From the cell containing the given text, extract its center point as [x, y] coordinate. 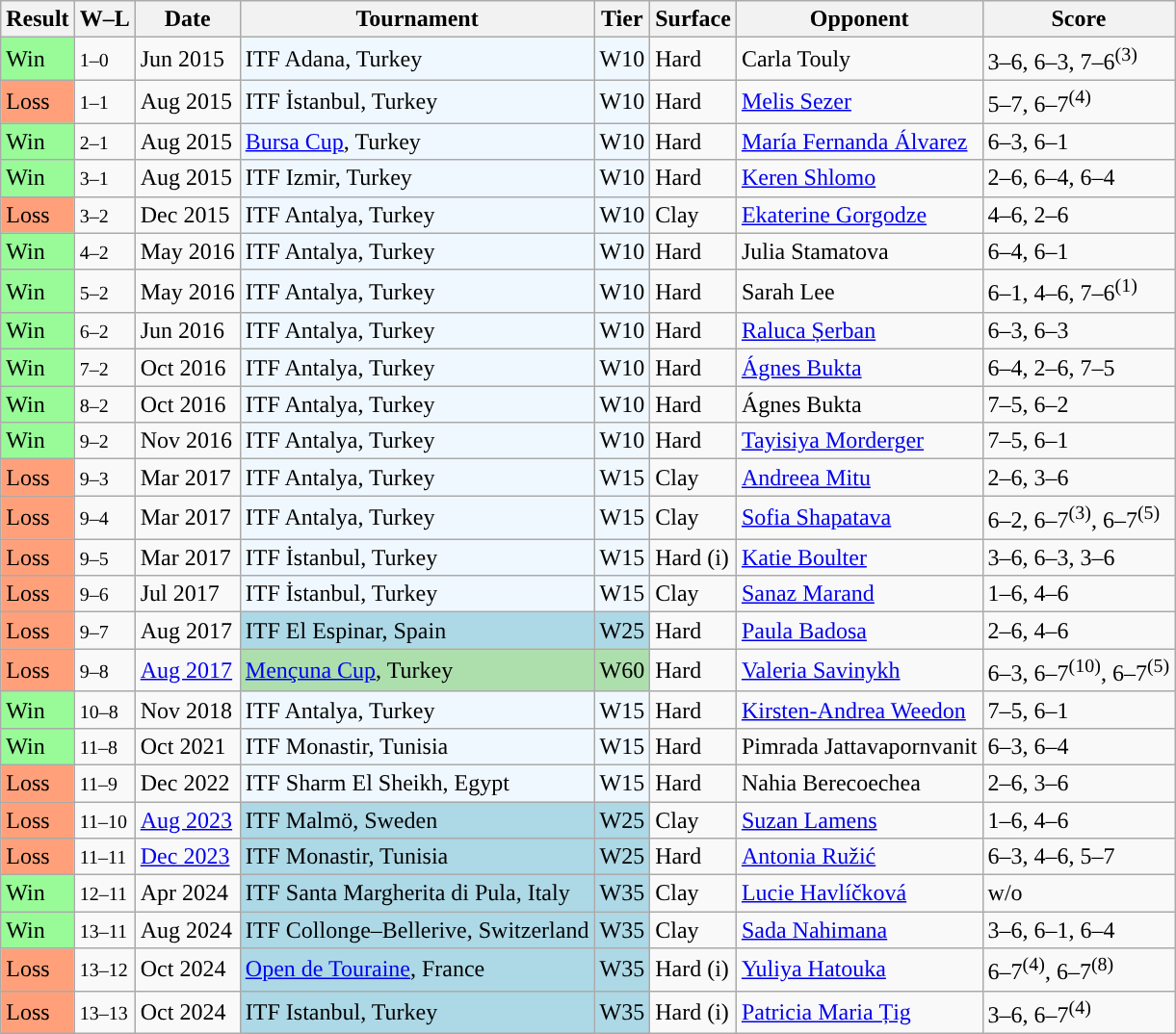
Antonia Ružić [859, 857]
5–7, 6–7(4) [1079, 102]
Bursa Cup, Turkey [417, 142]
3–6, 6–3, 3–6 [1079, 557]
3–6, 6–7(4) [1079, 1013]
Kirsten-Andrea Weedon [859, 710]
6–3, 6–1 [1079, 142]
Andreea Mitu [859, 478]
12–11 [104, 893]
7–5, 6–2 [1079, 404]
Oct 2021 [187, 746]
ITF Santa Margherita di Pula, Italy [417, 893]
4–6, 2–6 [1079, 215]
6–2, 6–7(3), 6–7(5) [1079, 518]
María Fernanda Álvarez [859, 142]
2–6, 6–4, 6–4 [1079, 178]
Jul 2017 [187, 594]
4–2 [104, 251]
Ekaterine Gorgodze [859, 215]
2–1 [104, 142]
ITF Collonge–Bellerive, Switzerland [417, 930]
6–4, 2–6, 7–5 [1079, 368]
Score [1079, 19]
Aug 2024 [187, 930]
Apr 2024 [187, 893]
Lucie Havlíčková [859, 893]
3–6, 6–3, 7–6(3) [1079, 60]
Nahia Berecoechea [859, 783]
w/o [1079, 893]
9–3 [104, 478]
Yuliya Hatouka [859, 970]
Valeria Savinykh [859, 670]
3–2 [104, 215]
6–7(4), 6–7(8) [1079, 970]
3–1 [104, 178]
Suzan Lamens [859, 820]
Sada Nahimana [859, 930]
9–7 [104, 631]
Patricia Maria Țig [859, 1013]
9–5 [104, 557]
Jun 2016 [187, 331]
ITF Izmir, Turkey [417, 178]
6–3, 4–6, 5–7 [1079, 857]
5–2 [104, 291]
W–L [104, 19]
6–3, 6–7(10), 6–7(5) [1079, 670]
9–2 [104, 441]
Result [38, 19]
Dec 2023 [187, 857]
13–13 [104, 1013]
Sofia Shapatava [859, 518]
Opponent [859, 19]
6–1, 4–6, 7–6(1) [1079, 291]
Nov 2018 [187, 710]
3–6, 6–1, 6–4 [1079, 930]
6–2 [104, 331]
Open de Touraine, France [417, 970]
Carla Touly [859, 60]
Dec 2022 [187, 783]
Sanaz Marand [859, 594]
6–3, 6–4 [1079, 746]
ITF Sharm El Sheikh, Egypt [417, 783]
ITF Malmö, Sweden [417, 820]
ITF El Espinar, Spain [417, 631]
Nov 2016 [187, 441]
1–1 [104, 102]
Surface [693, 19]
10–8 [104, 710]
11–8 [104, 746]
Tournament [417, 19]
Raluca Șerban [859, 331]
ITF Istanbul, Turkey [417, 1013]
Aug 2023 [187, 820]
Tayisiya Morderger [859, 441]
Date [187, 19]
9–4 [104, 518]
6–4, 6–1 [1079, 251]
6–3, 6–3 [1079, 331]
Tier [622, 19]
8–2 [104, 404]
9–8 [104, 670]
ITF Adana, Turkey [417, 60]
Paula Badosa [859, 631]
Katie Boulter [859, 557]
Keren Shlomo [859, 178]
11–10 [104, 820]
11–11 [104, 857]
2–6, 4–6 [1079, 631]
Melis Sezer [859, 102]
1–0 [104, 60]
Julia Stamatova [859, 251]
Jun 2015 [187, 60]
7–2 [104, 368]
9–6 [104, 594]
11–9 [104, 783]
Pimrada Jattavapornvanit [859, 746]
13–11 [104, 930]
Mençuna Cup, Turkey [417, 670]
Dec 2015 [187, 215]
W60 [622, 670]
Sarah Lee [859, 291]
13–12 [104, 970]
